Output the [x, y] coordinate of the center of the cell containing the given text.  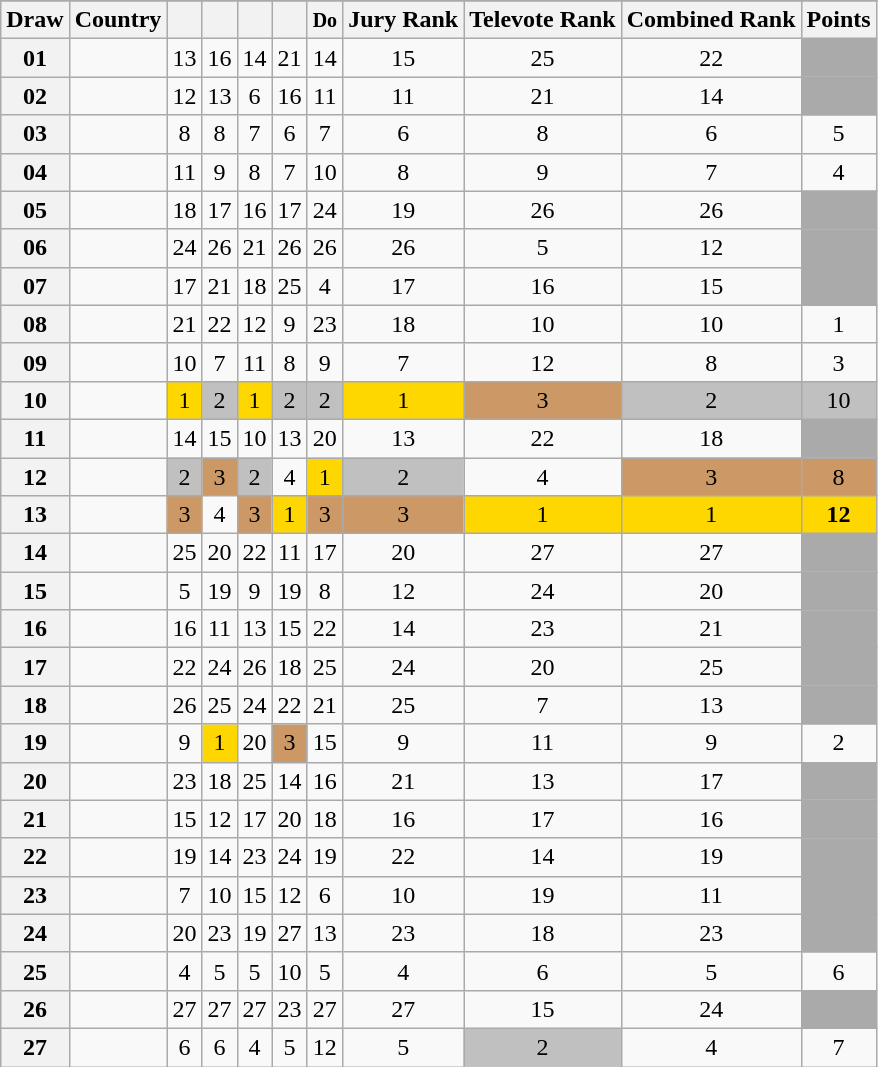
Televote Rank [543, 20]
05 [35, 210]
01 [35, 58]
06 [35, 248]
04 [35, 172]
02 [35, 96]
03 [35, 134]
Combined Rank [711, 20]
Country [118, 20]
07 [35, 286]
09 [35, 362]
Draw [35, 20]
08 [35, 324]
Jury Rank [404, 20]
Points [838, 20]
Do [325, 20]
